Pinpoint the cell where the given text exists, returning its [X, Y] midpoint coordinate. 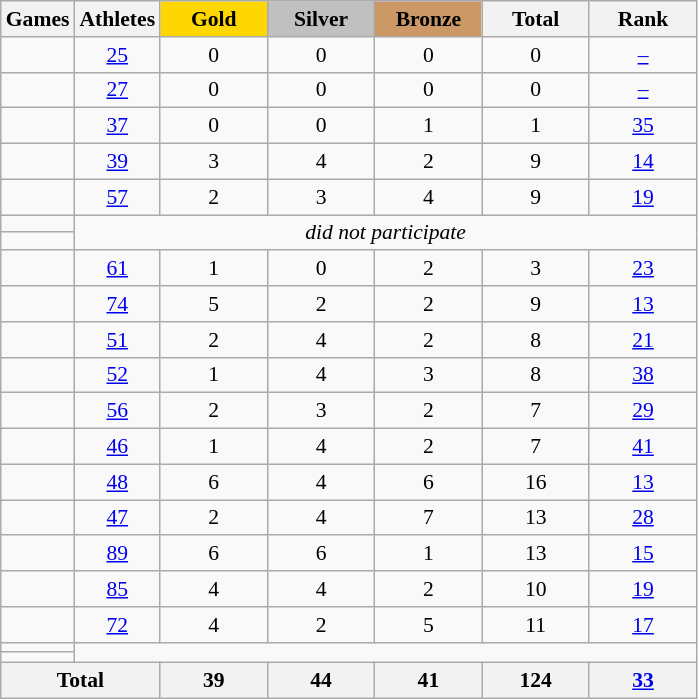
25 [117, 55]
47 [117, 518]
21 [642, 340]
33 [642, 681]
Games [38, 19]
16 [536, 482]
51 [117, 340]
89 [117, 554]
57 [117, 197]
48 [117, 482]
28 [642, 518]
14 [642, 162]
10 [536, 589]
Gold [214, 19]
23 [642, 269]
29 [642, 411]
61 [117, 269]
did not participate [385, 233]
124 [536, 681]
Rank [642, 19]
85 [117, 589]
Bronze [428, 19]
52 [117, 375]
38 [642, 375]
Athletes [117, 19]
72 [117, 625]
17 [642, 625]
37 [117, 126]
74 [117, 304]
56 [117, 411]
11 [536, 625]
15 [642, 554]
44 [320, 681]
27 [117, 90]
46 [117, 447]
35 [642, 126]
Silver [320, 19]
